Provide the [x, y] coordinate of the cell's center where the given text is located.  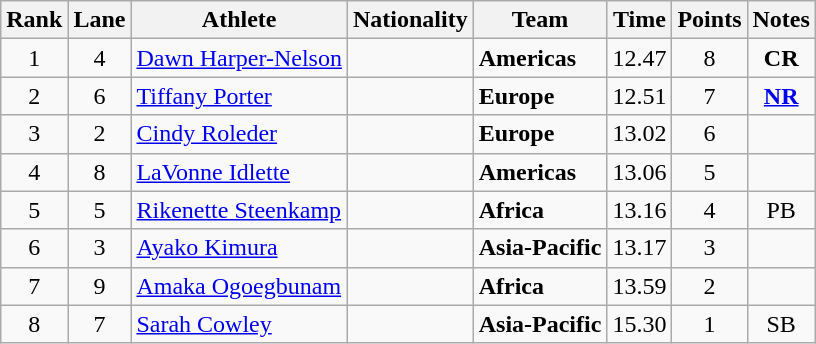
13.02 [640, 134]
Notes [781, 20]
PB [781, 210]
Sarah Cowley [240, 324]
NR [781, 96]
Tiffany Porter [240, 96]
LaVonne Idlette [240, 172]
12.47 [640, 58]
SB [781, 324]
Rikenette Steenkamp [240, 210]
Amaka Ogoegbunam [240, 286]
13.59 [640, 286]
Cindy Roleder [240, 134]
Rank [34, 20]
CR [781, 58]
Athlete [240, 20]
13.17 [640, 248]
Dawn Harper-Nelson [240, 58]
Ayako Kimura [240, 248]
Nationality [410, 20]
15.30 [640, 324]
12.51 [640, 96]
Team [540, 20]
13.06 [640, 172]
9 [100, 286]
Lane [100, 20]
13.16 [640, 210]
Time [640, 20]
Points [710, 20]
